Scan for the cell matching the given text and deliver its (X, Y) coordinate at center. 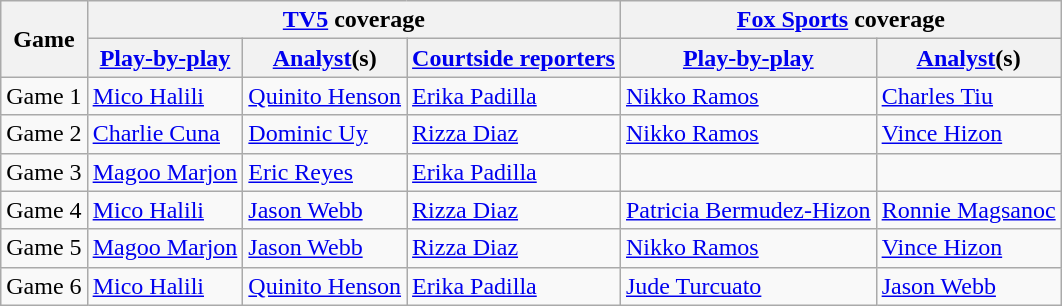
Game 3 (44, 172)
Charles Tiu (968, 96)
Ronnie Magsanoc (968, 210)
Fox Sports coverage (840, 20)
Eric Reyes (325, 172)
Courtside reporters (514, 58)
Patricia Bermudez-Hizon (748, 210)
Jude Turcuato (748, 286)
Game (44, 39)
Game 6 (44, 286)
TV5 coverage (354, 20)
Charlie Cuna (165, 134)
Dominic Uy (325, 134)
Game 4 (44, 210)
Game 1 (44, 96)
Game 2 (44, 134)
Game 5 (44, 248)
